Return (x, y) of the center of cell containing provided text 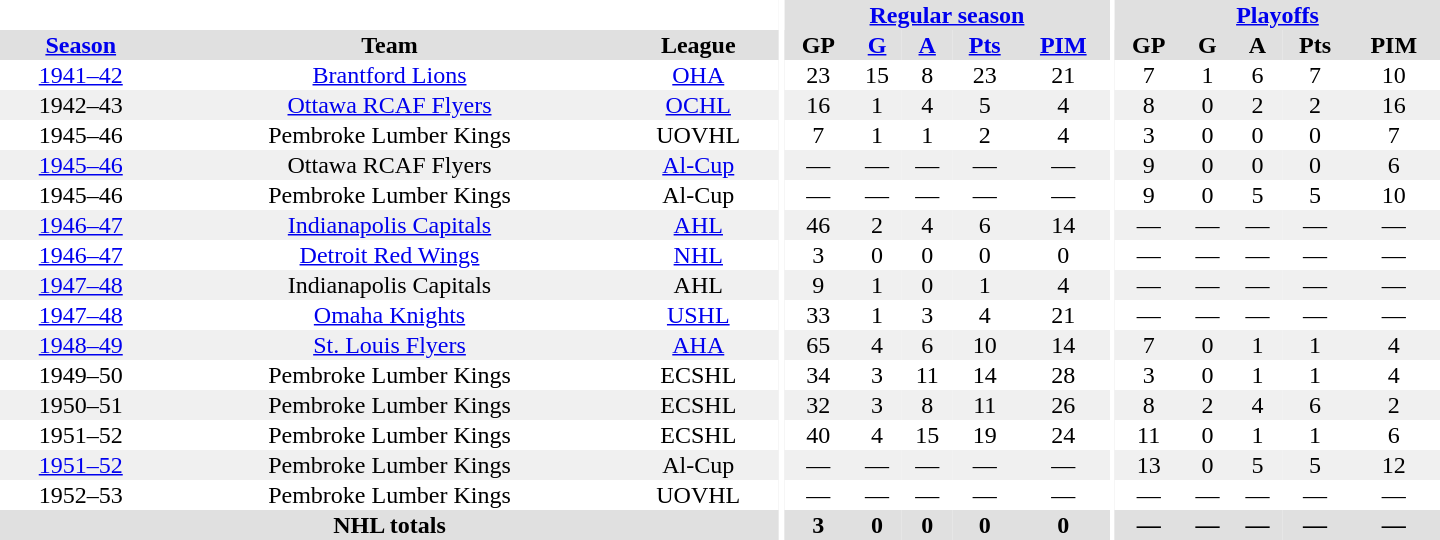
24 (1063, 435)
NHL (699, 255)
OHA (699, 75)
1941–42 (81, 75)
1942–43 (81, 105)
1952–53 (81, 495)
Omaha Knights (390, 315)
40 (818, 435)
Playoffs (1278, 15)
32 (818, 405)
League (699, 45)
26 (1063, 405)
65 (818, 345)
Brantford Lions (390, 75)
AHA (699, 345)
OCHL (699, 105)
12 (1394, 465)
St. Louis Flyers (390, 345)
28 (1063, 375)
1948–49 (81, 345)
Regular season (948, 15)
Season (81, 45)
Detroit Red Wings (390, 255)
46 (818, 225)
13 (1148, 465)
USHL (699, 315)
33 (818, 315)
NHL totals (390, 525)
1950–51 (81, 405)
19 (984, 435)
Team (390, 45)
34 (818, 375)
1949–50 (81, 375)
